Return (X, Y) of the center of cell containing provided text 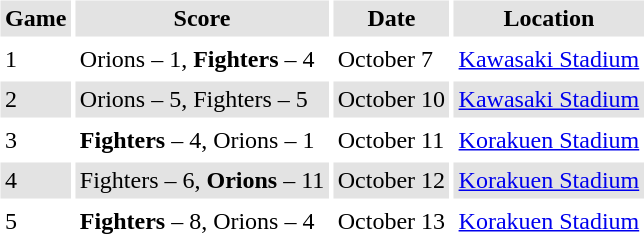
Fighters – 4, Orions – 1 (202, 140)
2 (35, 100)
Date (391, 18)
Score (202, 18)
October 12 (391, 180)
Game (35, 18)
4 (35, 180)
October 10 (391, 100)
Fighters – 6, Orions – 11 (202, 180)
October 7 (391, 59)
Orions – 1, Fighters – 4 (202, 59)
1 (35, 59)
Location (549, 18)
October 11 (391, 140)
Orions – 5, Fighters – 5 (202, 100)
3 (35, 140)
